Search for the cell housing the specified text and yield its (x, y) center coordinate. 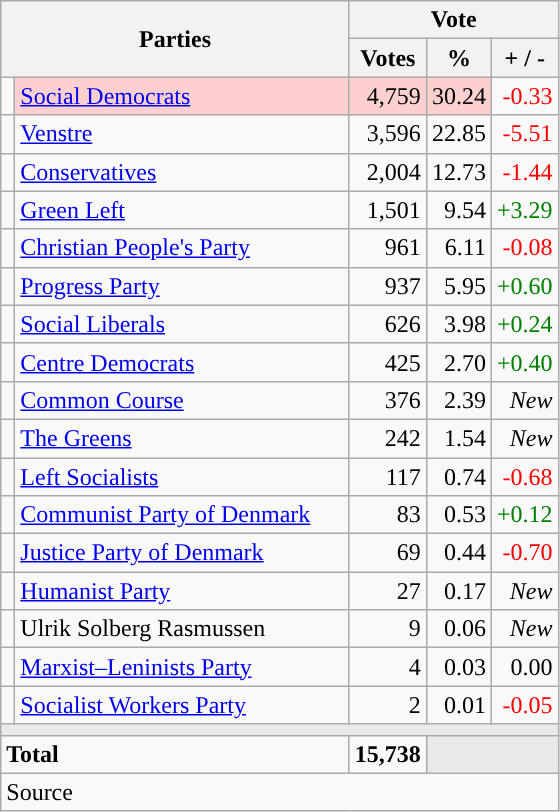
Social Liberals (182, 324)
Parties (176, 39)
0.53 (458, 515)
4 (388, 667)
Vote (454, 20)
+ / - (524, 58)
22.85 (458, 134)
2 (388, 705)
Green Left (182, 210)
The Greens (182, 438)
961 (388, 248)
626 (388, 324)
12.73 (458, 172)
+0.60 (524, 286)
69 (388, 553)
0.00 (524, 667)
Social Democrats (182, 96)
Left Socialists (182, 477)
4,759 (388, 96)
+0.40 (524, 362)
0.06 (458, 629)
376 (388, 400)
1.54 (458, 438)
Conservatives (182, 172)
83 (388, 515)
425 (388, 362)
Centre Democrats (182, 362)
0.74 (458, 477)
27 (388, 591)
Socialist Workers Party (182, 705)
+0.12 (524, 515)
9 (388, 629)
0.03 (458, 667)
2,004 (388, 172)
+0.24 (524, 324)
-0.08 (524, 248)
Ulrik Solberg Rasmussen (182, 629)
+3.29 (524, 210)
Votes (388, 58)
-0.68 (524, 477)
30.24 (458, 96)
Venstre (182, 134)
0.44 (458, 553)
0.01 (458, 705)
% (458, 58)
-5.51 (524, 134)
-0.05 (524, 705)
Humanist Party (182, 591)
-0.33 (524, 96)
Communist Party of Denmark (182, 515)
Progress Party (182, 286)
242 (388, 438)
2.39 (458, 400)
3.98 (458, 324)
-1.44 (524, 172)
Justice Party of Denmark (182, 553)
0.17 (458, 591)
Source (280, 792)
Christian People's Party (182, 248)
1,501 (388, 210)
6.11 (458, 248)
Marxist–Leninists Party (182, 667)
Common Course (182, 400)
15,738 (388, 754)
937 (388, 286)
117 (388, 477)
3,596 (388, 134)
9.54 (458, 210)
-0.70 (524, 553)
5.95 (458, 286)
Total (176, 754)
2.70 (458, 362)
